Provide the (X, Y) coordinate of the cell's center where the given text is located.  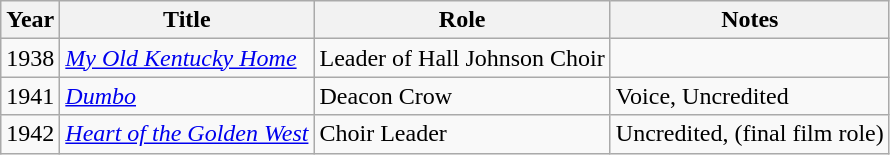
1938 (30, 58)
Role (462, 20)
Deacon Crow (462, 96)
My Old Kentucky Home (187, 58)
Dumbo (187, 96)
Title (187, 20)
1941 (30, 96)
Heart of the Golden West (187, 134)
1942 (30, 134)
Leader of Hall Johnson Choir (462, 58)
Choir Leader (462, 134)
Notes (750, 20)
Voice, Uncredited (750, 96)
Year (30, 20)
Uncredited, (final film role) (750, 134)
